Scan for the cell matching the given text and deliver its (X, Y) coordinate at center. 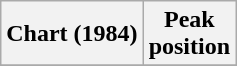
Chart (1984) (72, 34)
Peakposition (189, 34)
